Identify which cell holds the provided text, then report its [X, Y] central coordinate. 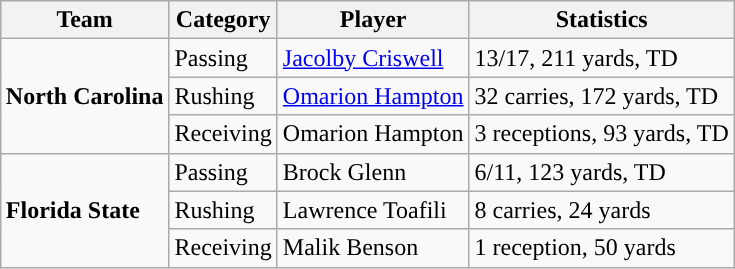
Florida State [84, 210]
Lawrence Toafili [373, 210]
8 carries, 24 yards [602, 210]
Player [373, 20]
Malik Benson [373, 248]
Team [84, 20]
Category [223, 20]
3 receptions, 93 yards, TD [602, 134]
Statistics [602, 20]
13/17, 211 yards, TD [602, 58]
32 carries, 172 yards, TD [602, 96]
1 reception, 50 yards [602, 248]
Jacolby Criswell [373, 58]
6/11, 123 yards, TD [602, 172]
North Carolina [84, 96]
Brock Glenn [373, 172]
